Scan for the cell matching the given text and deliver its (x, y) coordinate at center. 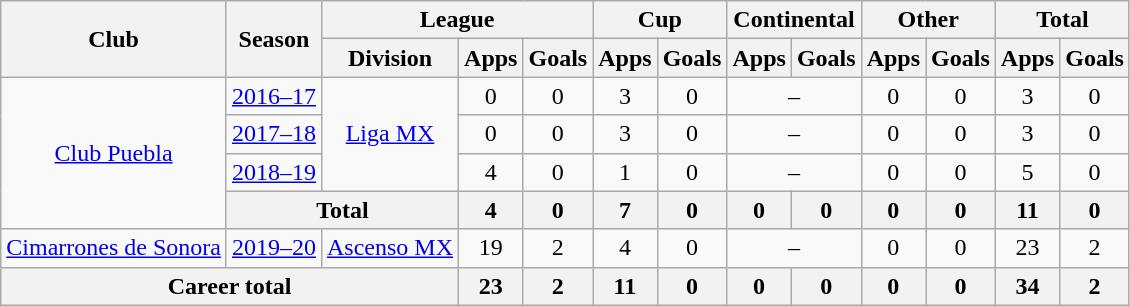
5 (1027, 172)
Division (390, 58)
Cimarrones de Sonora (114, 248)
Career total (230, 286)
2016–17 (274, 96)
League (456, 20)
Other (928, 20)
Club Puebla (114, 153)
2018–19 (274, 172)
1 (625, 172)
Cup (660, 20)
2017–18 (274, 134)
19 (491, 248)
Ascenso MX (390, 248)
2019–20 (274, 248)
Club (114, 39)
Liga MX (390, 134)
7 (625, 210)
Continental (794, 20)
Season (274, 39)
34 (1027, 286)
